Capture the cell that displays the provided text and extract its [x, y] central coordinate. 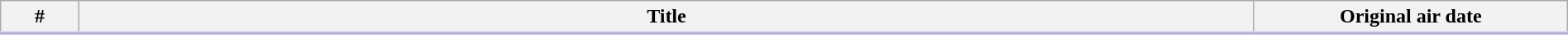
Title [667, 17]
Original air date [1411, 17]
# [40, 17]
